Return the [X, Y] coordinate for the center point of the cell that contains the specified text.  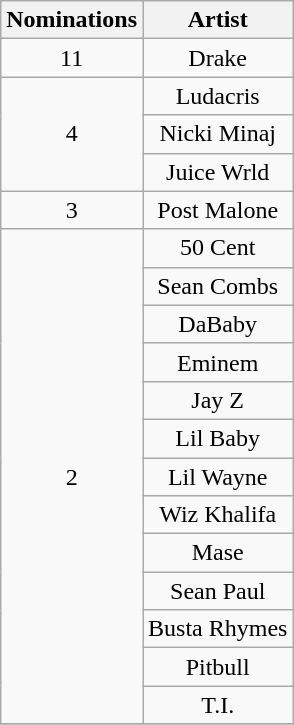
Jay Z [217, 400]
11 [72, 58]
Mase [217, 553]
Juice Wrld [217, 172]
Nominations [72, 20]
Pitbull [217, 667]
Sean Paul [217, 591]
Ludacris [217, 96]
T.I. [217, 705]
Nicki Minaj [217, 134]
Sean Combs [217, 286]
2 [72, 476]
4 [72, 134]
Wiz Khalifa [217, 515]
3 [72, 210]
50 Cent [217, 248]
Busta Rhymes [217, 629]
DaBaby [217, 324]
Drake [217, 58]
Lil Wayne [217, 477]
Lil Baby [217, 438]
Artist [217, 20]
Eminem [217, 362]
Post Malone [217, 210]
